Capture the cell that displays the provided text and extract its [X, Y] central coordinate. 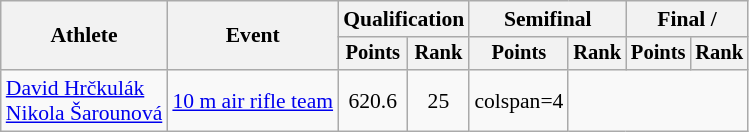
Event [252, 36]
Final / [687, 19]
Qualification [404, 19]
10 m air rifle team [252, 100]
Athlete [84, 36]
David HrčkulákNikola Šarounová [84, 100]
Semifinal [548, 19]
25 [438, 100]
620.6 [372, 100]
colspan=4 [518, 100]
